Search for the cell housing the specified text and yield its [X, Y] center coordinate. 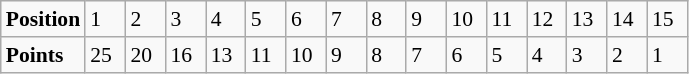
20 [145, 55]
15 [667, 19]
12 [547, 19]
16 [185, 55]
14 [627, 19]
Position [43, 19]
Points [43, 55]
25 [105, 55]
